Return the [X, Y] coordinate for the center point of the cell that contains the specified text.  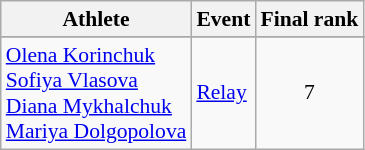
Olena KorinchukSofiya VlasovaDiana MykhalchukMariya Dolgopolova [96, 93]
Final rank [309, 19]
Athlete [96, 19]
Relay [223, 93]
7 [309, 93]
Event [223, 19]
